Scan for the cell matching the given text and deliver its (x, y) coordinate at center. 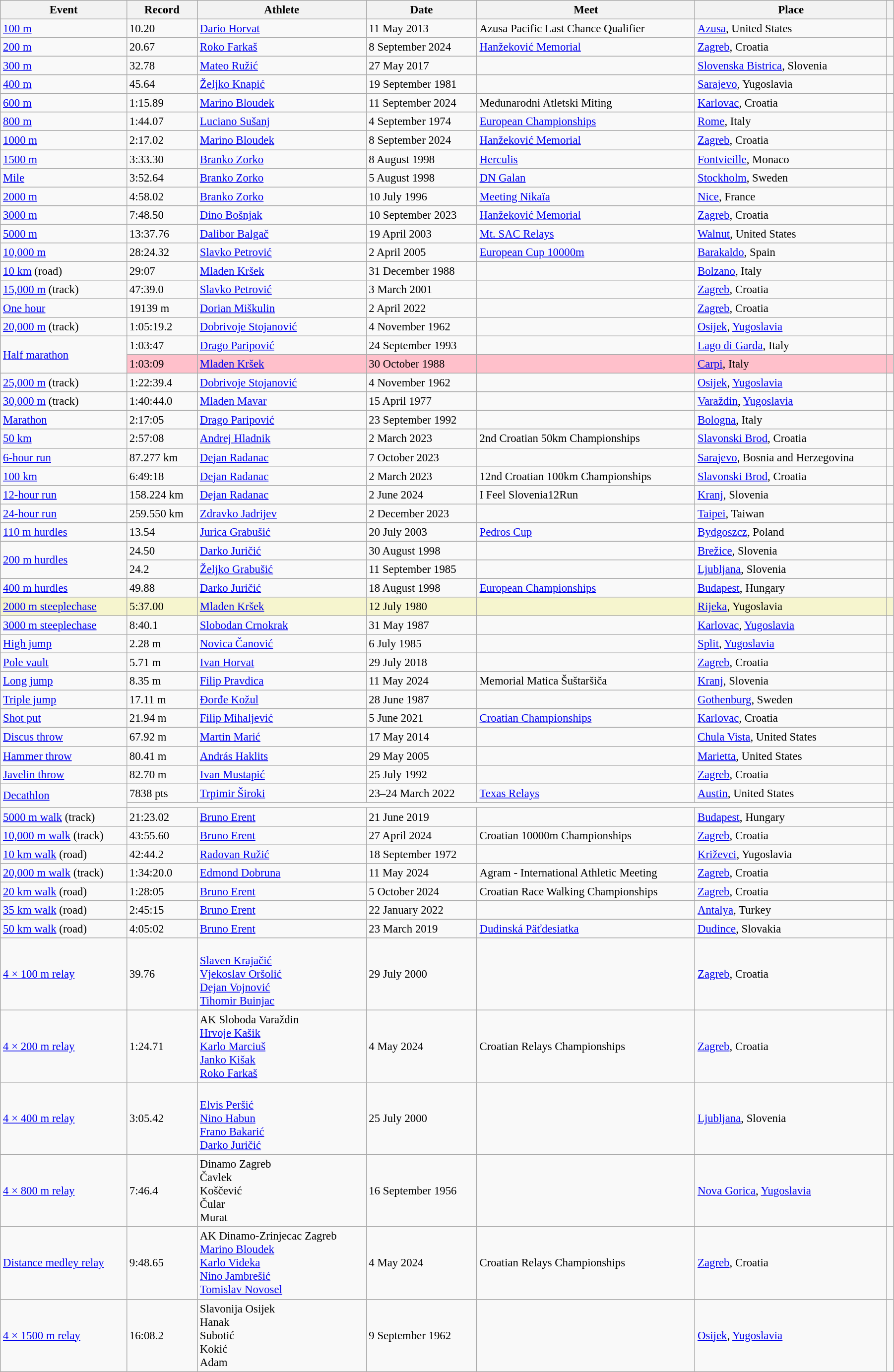
Triple jump (64, 700)
16:08.2 (162, 1335)
25 July 2000 (422, 1119)
2:45:15 (162, 910)
Event (64, 10)
21:23.02 (162, 817)
Place (791, 10)
Austin, United States (791, 793)
Fontvieille, Monaco (791, 159)
High jump (64, 644)
10 July 1996 (422, 196)
20,000 m (track) (64, 327)
12nd Croatian 100km Championships (585, 476)
Carpi, Italy (791, 364)
Meet (585, 10)
Mt. SAC Relays (585, 234)
Mladen Mavar (282, 401)
Split, Yugoslavia (791, 644)
24.50 (162, 551)
16 September 1956 (422, 1191)
Agram - International Athletic Meeting (585, 873)
23 March 2019 (422, 929)
Željko Knapić (282, 84)
50 km walk (road) (64, 929)
31 May 1987 (422, 625)
Croatian 10000m Championships (585, 836)
29 July 2018 (422, 663)
20.67 (162, 47)
Marathon (64, 420)
19 April 2003 (422, 234)
5 August 1998 (422, 178)
2:17.02 (162, 140)
Jurica Grabušić (282, 532)
3000 m steeplechase (64, 625)
39.76 (162, 974)
28 June 1987 (422, 700)
10,000 m walk (track) (64, 836)
43:55.60 (162, 836)
25,000 m (track) (64, 383)
200 m (64, 47)
1:22:39.4 (162, 383)
Croatian Championships (585, 719)
4 × 400 m relay (64, 1119)
Mateo Ružić (282, 66)
20 July 2003 (422, 532)
1:40:44.0 (162, 401)
45.64 (162, 84)
24 September 1993 (422, 346)
Slavonija OsijekHanakSubotićKokićAdam (282, 1335)
Martin Marić (282, 737)
29 May 2005 (422, 756)
Long jump (64, 681)
Gothenburg, Sweden (791, 700)
Slovenska Bistrica, Slovenia (791, 66)
30,000 m (track) (64, 401)
23 September 1992 (422, 420)
1:03:47 (162, 346)
Rome, Italy (791, 122)
Dinamo ZagrebČavlekKoščevićČularMurat (282, 1191)
100 km (64, 476)
158.224 km (162, 495)
Varaždin, Yugoslavia (791, 401)
4 September 1974 (422, 122)
I Feel Slovenia12Run (585, 495)
4 × 100 m relay (64, 974)
15,000 m (track) (64, 290)
Dino Bošnjak (282, 215)
European Cup 10000m (585, 252)
Dudince, Slovakia (791, 929)
Nova Gorica, Yugoslavia (791, 1191)
12 July 1980 (422, 607)
Stockholm, Sweden (791, 178)
2 June 2024 (422, 495)
47:39.0 (162, 290)
Meeting Nikaïa (585, 196)
3000 m (64, 215)
Filip Mihaljević (282, 719)
13:37.76 (162, 234)
1000 m (64, 140)
400 m (64, 84)
Walnut, United States (791, 234)
Dalibor Balgač (282, 234)
8 August 1998 (422, 159)
600 m (64, 103)
1:15.89 (162, 103)
80.41 m (162, 756)
50 km (64, 439)
Dorian Miškulin (282, 308)
Record (162, 10)
Chula Vista, United States (791, 737)
Sarajevo, Yugoslavia (791, 84)
27 April 2024 (422, 836)
Radovan Ružić (282, 854)
9 September 1962 (422, 1335)
Luciano Sušanj (282, 122)
800 m (64, 122)
5 October 2024 (422, 891)
Zdravko Jadrijev (282, 513)
Bologna, Italy (791, 420)
Shot put (64, 719)
Hammer throw (64, 756)
200 m hurdles (64, 560)
9:48.65 (162, 1263)
21 June 2019 (422, 817)
1:28:05 (162, 891)
Memorial Matica Šuštaršiča (585, 681)
32.78 (162, 66)
4 × 1500 m relay (64, 1335)
10 km walk (road) (64, 854)
1500 m (64, 159)
Međunarodni Atletski Miting (585, 103)
15 April 1977 (422, 401)
19139 m (162, 308)
23–24 March 2022 (422, 793)
Decathlon (64, 796)
3:52.64 (162, 178)
Barakaldo, Spain (791, 252)
100 m (64, 29)
Slobodan Crnokrak (282, 625)
2 April 2022 (422, 308)
6-hour run (64, 457)
18 September 1972 (422, 854)
4:58.02 (162, 196)
7838 pts (162, 793)
DN Galan (585, 178)
29:07 (162, 271)
31 December 1988 (422, 271)
18 August 1998 (422, 588)
Athlete (282, 10)
19 September 1981 (422, 84)
3 March 2001 (422, 290)
Pole vault (64, 663)
Azusa Pacific Last Chance Qualifier (585, 29)
Half marathon (64, 355)
Nice, France (791, 196)
11 September 1985 (422, 569)
Karlovac, Yugoslavia (791, 625)
20,000 m walk (track) (64, 873)
10 km (road) (64, 271)
Sarajevo, Bosnia and Herzegovina (791, 457)
13.54 (162, 532)
Dudinská Päťdesiatka (585, 929)
1:03:09 (162, 364)
20 km walk (road) (64, 891)
42:44.2 (162, 854)
2000 m steeplechase (64, 607)
4 × 800 m relay (64, 1191)
35 km walk (road) (64, 910)
29 July 2000 (422, 974)
49.88 (162, 588)
Željko Grabušić (282, 569)
8.35 m (162, 681)
4:05:02 (162, 929)
7 October 2023 (422, 457)
Date (422, 10)
22 January 2022 (422, 910)
2:17:05 (162, 420)
Đorđe Kožul (282, 700)
One hour (64, 308)
67.92 m (162, 737)
1:44.07 (162, 122)
AK Dinamo-Zrinjecac ZagrebMarino BloudekKarlo VidekaNino JambrešićTomislav Novosel (282, 1263)
87.277 km (162, 457)
11 September 2024 (422, 103)
12-hour run (64, 495)
11 May 2013 (422, 29)
4 × 200 m relay (64, 1047)
2:57:08 (162, 439)
Križevci, Yugoslavia (791, 854)
Filip Pravdica (282, 681)
6 July 1985 (422, 644)
5000 m (64, 234)
Javelin throw (64, 774)
7:46.4 (162, 1191)
Bolzano, Italy (791, 271)
Azusa, United States (791, 29)
10.20 (162, 29)
400 m hurdles (64, 588)
110 m hurdles (64, 532)
Marietta, United States (791, 756)
Slaven KrajačićVjekoslav OršolićDejan VojnovićTihomir Buinjac (282, 974)
Pedros Cup (585, 532)
Croatian Race Walking Championships (585, 891)
Texas Relays (585, 793)
Dario Horvat (282, 29)
30 August 1998 (422, 551)
1:34:20.0 (162, 873)
24-hour run (64, 513)
10 September 2023 (422, 215)
24.2 (162, 569)
300 m (64, 66)
Mile (64, 178)
Roko Farkaš (282, 47)
8:40.1 (162, 625)
1:24.71 (162, 1047)
28:24.32 (162, 252)
Brežice, Slovenia (791, 551)
27 May 2017 (422, 66)
Antalya, Turkey (791, 910)
10,000 m (64, 252)
30 October 1988 (422, 364)
2nd Croatian 50km Championships (585, 439)
3:33.30 (162, 159)
17 May 2014 (422, 737)
2 December 2023 (422, 513)
3:05.42 (162, 1119)
7:48.50 (162, 215)
17.11 m (162, 700)
Discus throw (64, 737)
András Haklits (282, 756)
5:37.00 (162, 607)
6:49:18 (162, 476)
2.28 m (162, 644)
Andrej Hladnik (282, 439)
5.71 m (162, 663)
Rijeka, Yugoslavia (791, 607)
82.70 m (162, 774)
5 June 2021 (422, 719)
Taipei, Taiwan (791, 513)
25 July 1992 (422, 774)
Edmond Dobruna (282, 873)
Herculis (585, 159)
Distance medley relay (64, 1263)
AK Sloboda VaraždinHrvoje KašikKarlo MarciušJanko KišakRoko Farkaš (282, 1047)
2000 m (64, 196)
21.94 m (162, 719)
Elvis PeršićNino HabunFrano BakarićDarko Juričić (282, 1119)
259.550 km (162, 513)
1:05:19.2 (162, 327)
Ivan Horvat (282, 663)
Bydgoszcz, Poland (791, 532)
2 April 2005 (422, 252)
Ivan Mustapić (282, 774)
Novica Čanović (282, 644)
Lago di Garda, Italy (791, 346)
5000 m walk (track) (64, 817)
Trpimir Široki (282, 793)
